Return the (X, Y) coordinate for the center point of the cell that contains the specified text.  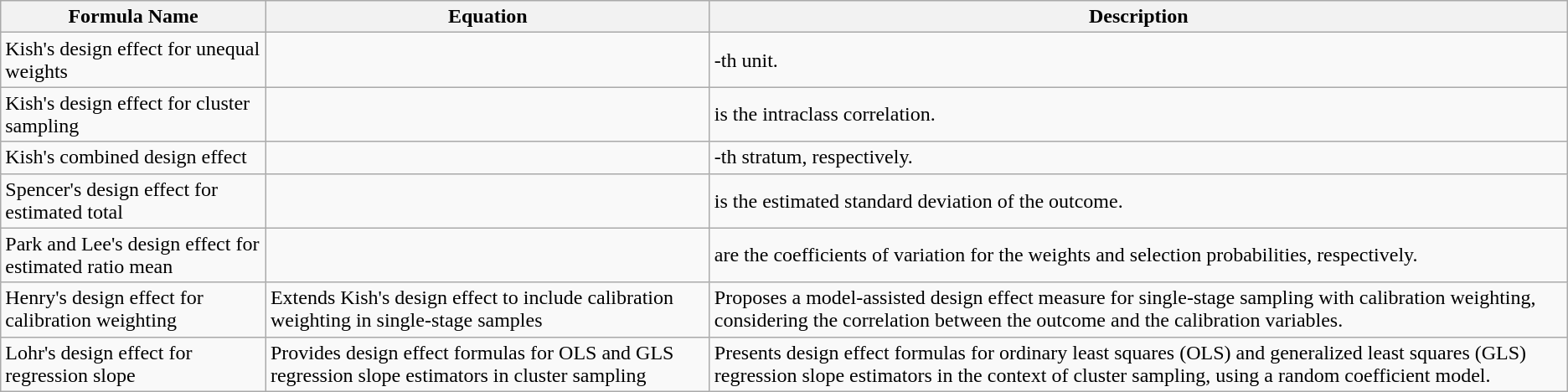
is the intraclass correlation. (1138, 114)
Equation (487, 17)
are the coefficients of variation for the weights and selection probabilities, respectively. (1138, 255)
-th stratum, respectively. (1138, 157)
Kish's design effect for unequal weights (134, 60)
Kish's design effect for cluster sampling (134, 114)
Provides design effect formulas for OLS and GLS regression slope estimators in cluster sampling (487, 364)
Lohr's design effect for regression slope (134, 364)
Kish's combined design effect (134, 157)
is the estimated standard deviation of the outcome. (1138, 201)
Henry's design effect for calibration weighting (134, 310)
Formula Name (134, 17)
Spencer's design effect for estimated total (134, 201)
Extends Kish's design effect to include calibration weighting in single-stage samples (487, 310)
-th unit. (1138, 60)
Description (1138, 17)
Park and Lee's design effect for estimated ratio mean (134, 255)
